Find where the given text appears and provide that cell's center as [x, y] coordinate. 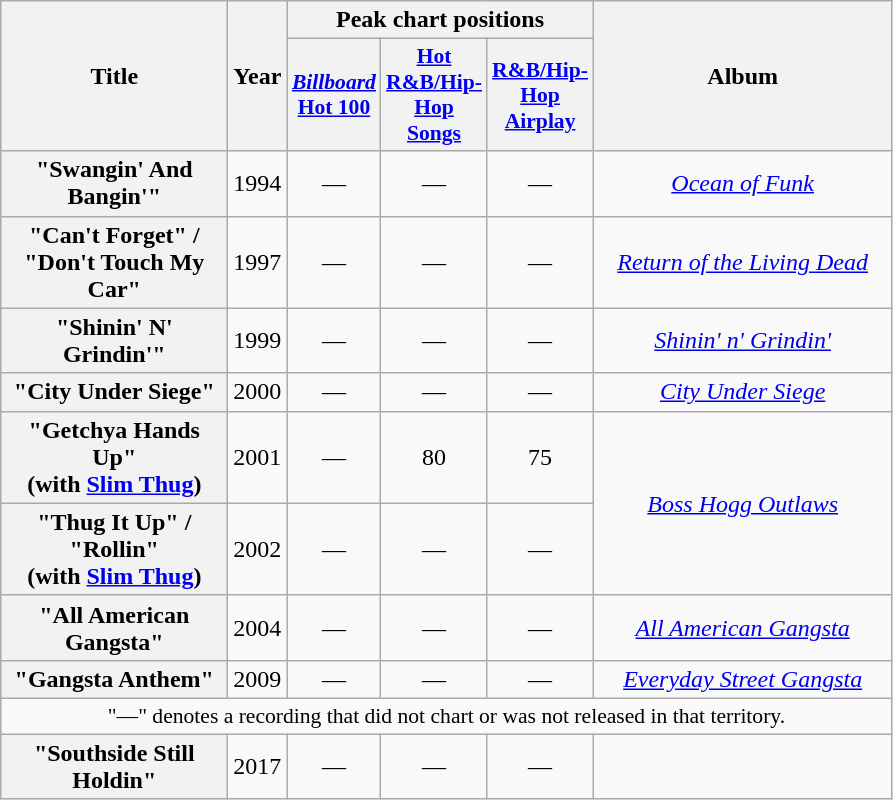
2009 [258, 679]
1994 [258, 184]
Boss Hogg Outlaws [742, 503]
Billboard Hot 100 [334, 95]
Year [258, 76]
"Thug It Up" / "Rollin"(with Slim Thug) [114, 549]
Title [114, 76]
Hot R&B/Hip-Hop Songs [434, 95]
1999 [258, 340]
R&B/Hip-Hop Airplay [540, 95]
Peak chart positions [440, 20]
"Getchya Hands Up"(with Slim Thug) [114, 457]
75 [540, 457]
2004 [258, 628]
"Southside Still Holdin" [114, 766]
"All American Gangsta" [114, 628]
"Shinin' N' Grindin'" [114, 340]
2002 [258, 549]
Ocean of Funk [742, 184]
2001 [258, 457]
"City Under Siege" [114, 392]
City Under Siege [742, 392]
2000 [258, 392]
"—" denotes a recording that did not chart or was not released in that territory. [446, 716]
Shinin' n' Grindin' [742, 340]
2017 [258, 766]
All American Gangsta [742, 628]
Everyday Street Gangsta [742, 679]
"Swangin' And Bangin'" [114, 184]
80 [434, 457]
Return of the Living Dead [742, 262]
Album [742, 76]
"Can't Forget" / "Don't Touch My Car" [114, 262]
"Gangsta Anthem" [114, 679]
1997 [258, 262]
